Detect which cell encompasses the target text, then output its (X, Y) center coordinate. 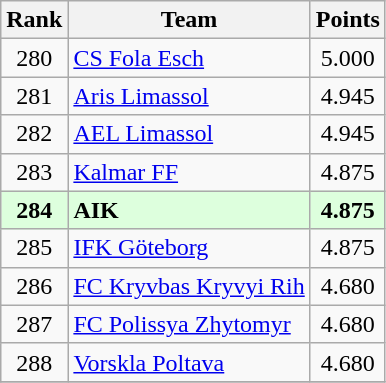
282 (34, 134)
285 (34, 248)
Rank (34, 20)
281 (34, 96)
CS Fola Esch (189, 58)
284 (34, 210)
5.000 (348, 58)
FC Kryvbas Kryvyi Rih (189, 286)
AEL Limassol (189, 134)
Vorskla Poltava (189, 362)
288 (34, 362)
287 (34, 324)
Kalmar FF (189, 172)
Aris Limassol (189, 96)
286 (34, 286)
Points (348, 20)
FC Polissya Zhytomyr (189, 324)
280 (34, 58)
283 (34, 172)
AIK (189, 210)
IFK Göteborg (189, 248)
Team (189, 20)
